Identify which cell holds the provided text, then report its (X, Y) central coordinate. 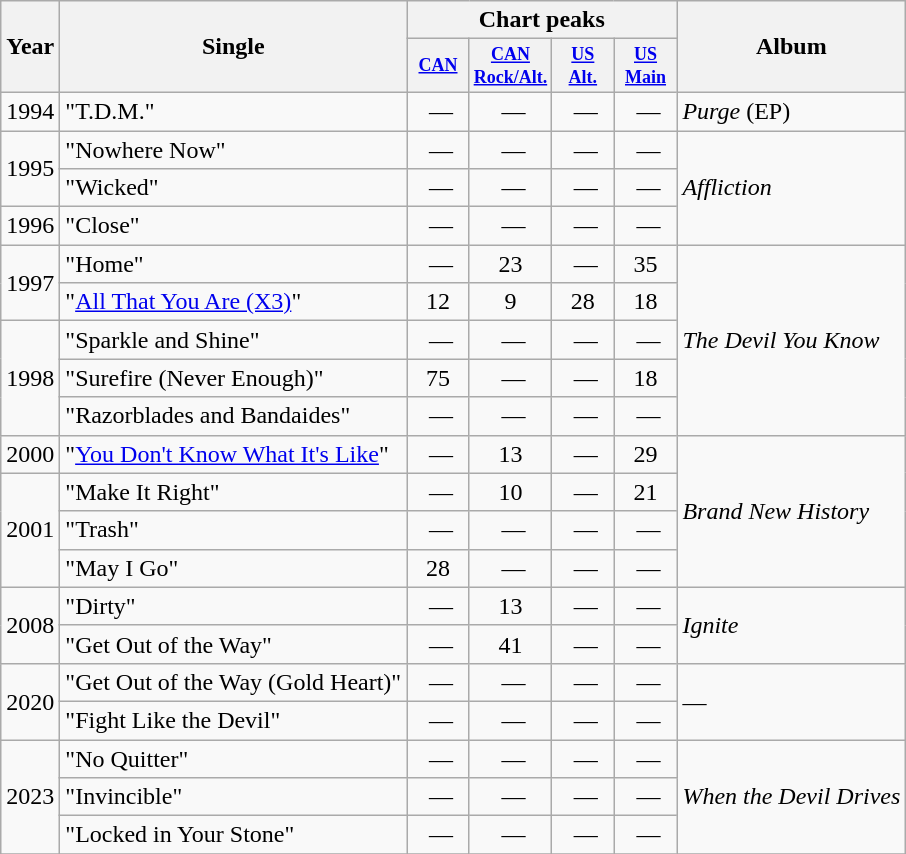
"T.D.M." (234, 111)
2000 (30, 454)
21 (646, 492)
"No Quitter" (234, 759)
2023 (30, 797)
"Locked in Your Stone" (234, 835)
2001 (30, 530)
"Close" (234, 226)
1998 (30, 378)
Year (30, 47)
Single (234, 47)
12 (438, 302)
"Surefire (Never Enough)" (234, 378)
CANRock/Alt. (510, 66)
"May I Go" (234, 568)
35 (646, 264)
1997 (30, 283)
75 (438, 378)
1996 (30, 226)
"Trash" (234, 530)
"Nowhere Now" (234, 150)
When the Devil Drives (792, 797)
The Devil You Know (792, 340)
Affliction (792, 188)
23 (510, 264)
29 (646, 454)
"Get Out of the Way (Gold Heart)" (234, 682)
CAN (438, 66)
41 (510, 644)
"All That You Are (X3)" (234, 302)
"Get Out of the Way" (234, 644)
Brand New History (792, 511)
2008 (30, 625)
"Wicked" (234, 188)
USMain (646, 66)
2020 (30, 701)
"Sparkle and Shine" (234, 340)
Chart peaks (542, 20)
"Razorblades and Bandaides" (234, 416)
1995 (30, 169)
Album (792, 47)
"Invincible" (234, 797)
USAlt. (584, 66)
10 (510, 492)
Purge (EP) (792, 111)
"Make It Right" (234, 492)
"Home" (234, 264)
"You Don't Know What It's Like" (234, 454)
Ignite (792, 625)
9 (510, 302)
"Dirty" (234, 606)
1994 (30, 111)
"Fight Like the Devil" (234, 720)
